Determine the [x, y] coordinate at the center of the cell enclosing the given text.  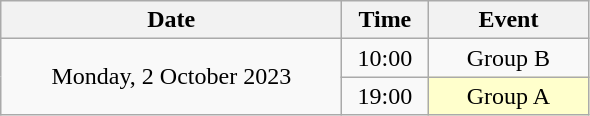
10:00 [385, 58]
19:00 [385, 96]
Monday, 2 October 2023 [172, 77]
Event [508, 20]
Group A [508, 96]
Time [385, 20]
Date [172, 20]
Group B [508, 58]
